Locate the cell with the specified text and output its (x, y) center coordinate. 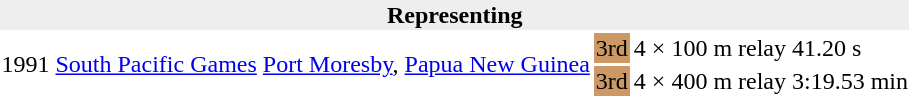
4 × 100 m relay (710, 48)
1991 (26, 64)
Port Moresby, Papua New Guinea (426, 64)
4 × 400 m relay (710, 81)
South Pacific Games (156, 64)
